Locate the cell with the specified text and output its [x, y] center coordinate. 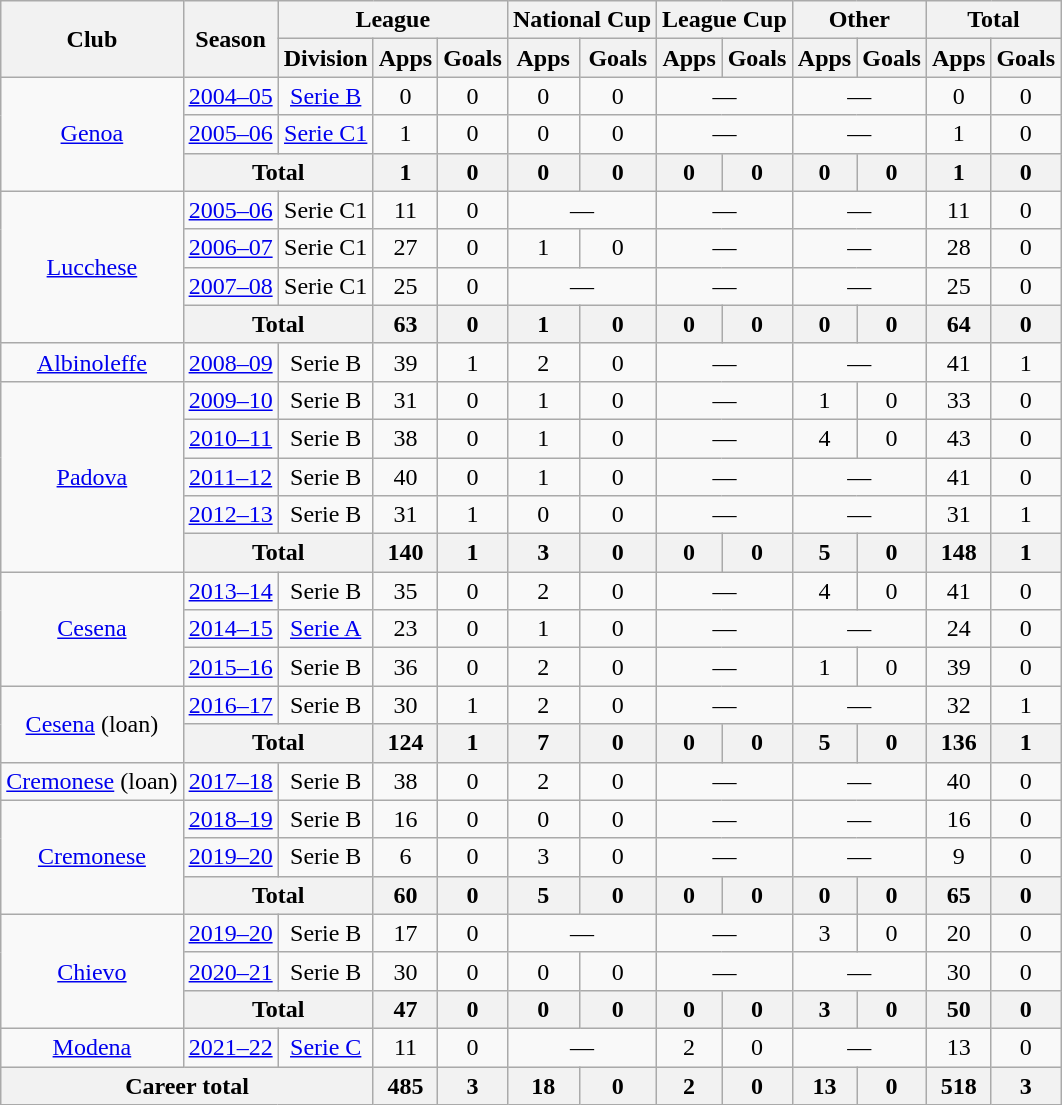
League [392, 20]
Albinoleffe [92, 362]
140 [405, 553]
33 [958, 400]
League Cup [725, 20]
50 [958, 1009]
43 [958, 438]
2016–17 [230, 705]
2013–14 [230, 591]
2010–11 [230, 438]
2017–18 [230, 781]
65 [958, 895]
Club [92, 39]
148 [958, 553]
2012–13 [230, 515]
35 [405, 591]
2015–16 [230, 667]
Cremonese (loan) [92, 781]
60 [405, 895]
20 [958, 933]
Serie C [326, 1047]
2004–05 [230, 96]
Cesena [92, 629]
2021–22 [230, 1047]
Division [326, 58]
2014–15 [230, 629]
64 [958, 324]
2009–10 [230, 400]
Lucchese [92, 267]
18 [543, 1085]
2011–12 [230, 477]
32 [958, 705]
124 [405, 743]
36 [405, 667]
Padova [92, 476]
136 [958, 743]
24 [958, 629]
Career total [187, 1085]
2008–09 [230, 362]
9 [958, 857]
6 [405, 857]
Season [230, 39]
2007–08 [230, 286]
Other [859, 20]
National Cup [582, 20]
2018–19 [230, 819]
Chievo [92, 971]
2006–07 [230, 248]
17 [405, 933]
Modena [92, 1047]
28 [958, 248]
518 [958, 1085]
23 [405, 629]
7 [543, 743]
63 [405, 324]
Cesena (loan) [92, 724]
2020–21 [230, 971]
Genoa [92, 134]
485 [405, 1085]
Cremonese [92, 857]
47 [405, 1009]
27 [405, 248]
Serie A [326, 629]
